Capture the cell that displays the provided text and extract its [X, Y] central coordinate. 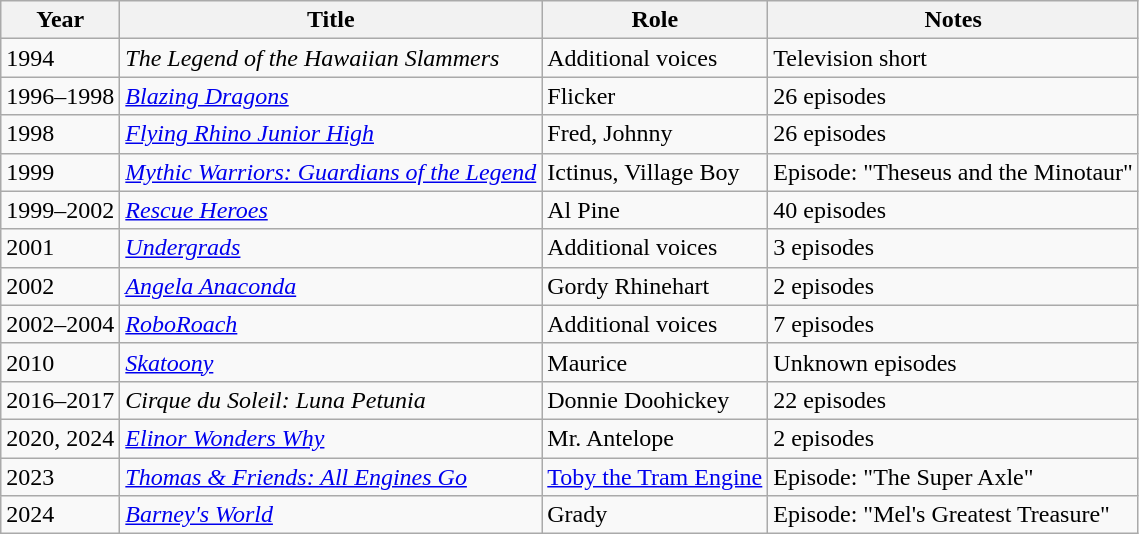
2020, 2024 [60, 438]
Role [655, 20]
1998 [60, 134]
2024 [60, 515]
1999–2002 [60, 210]
Notes [954, 20]
Cirque du Soleil: Luna Petunia [331, 400]
Year [60, 20]
7 episodes [954, 324]
Elinor Wonders Why [331, 438]
Television short [954, 58]
Title [331, 20]
1996–1998 [60, 96]
Donnie Doohickey [655, 400]
Angela Anaconda [331, 286]
Flying Rhino Junior High [331, 134]
Mythic Warriors: Guardians of the Legend [331, 172]
Skatoony [331, 362]
The Legend of the Hawaiian Slammers [331, 58]
Episode: "Theseus and the Minotaur" [954, 172]
2002–2004 [60, 324]
Unknown episodes [954, 362]
Flicker [655, 96]
1994 [60, 58]
Gordy Rhinehart [655, 286]
40 episodes [954, 210]
2016–2017 [60, 400]
Mr. Antelope [655, 438]
2010 [60, 362]
Barney's World [331, 515]
Fred, Johnny [655, 134]
Al Pine [655, 210]
Episode: "The Super Axle" [954, 477]
Rescue Heroes [331, 210]
2002 [60, 286]
Episode: "Mel's Greatest Treasure" [954, 515]
Undergrads [331, 248]
Maurice [655, 362]
Ictinus, Village Boy [655, 172]
Thomas & Friends: All Engines Go [331, 477]
Toby the Tram Engine [655, 477]
RoboRoach [331, 324]
22 episodes [954, 400]
Grady [655, 515]
1999 [60, 172]
3 episodes [954, 248]
Blazing Dragons [331, 96]
2001 [60, 248]
2023 [60, 477]
